Extract the [x, y] coordinate from the center of the cell holding the provided text.  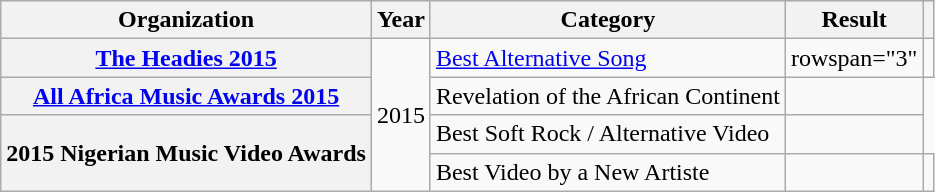
rowspan="3" [854, 58]
Year [400, 20]
Best Soft Rock / Alternative Video [608, 134]
2015 Nigerian Music Video Awards [186, 153]
Organization [186, 20]
Revelation of the African Continent [608, 96]
The Headies 2015 [186, 58]
2015 [400, 115]
Best Alternative Song [608, 58]
Category [608, 20]
All Africa Music Awards 2015 [186, 96]
Result [854, 20]
Best Video by a New Artiste [608, 172]
